Provide the (X, Y) coordinate of the cell's center where the given text is located.  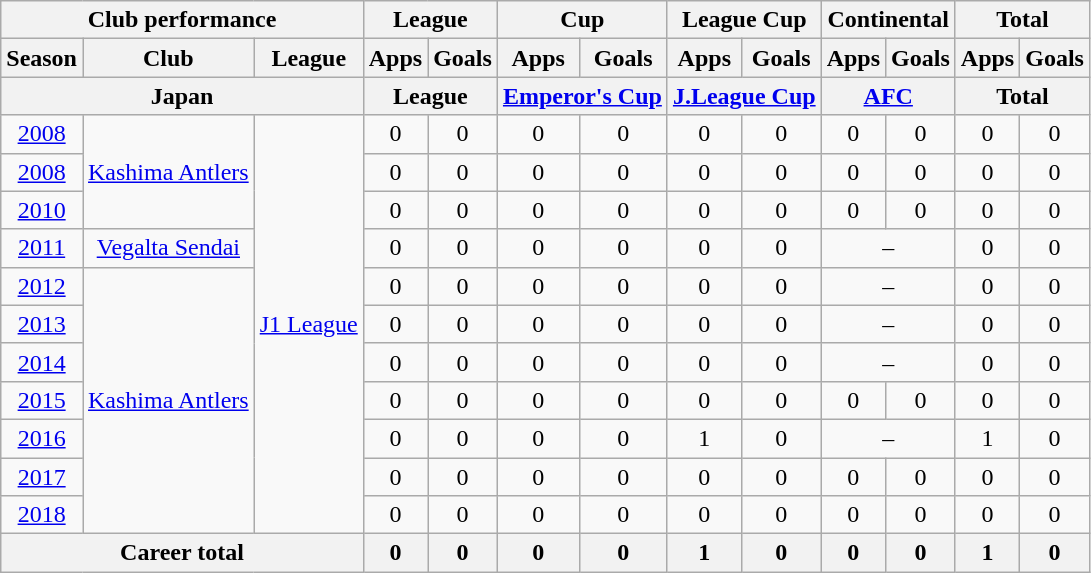
Vegalta Sendai (168, 248)
Club performance (182, 20)
2014 (42, 362)
2018 (42, 515)
Club (168, 58)
AFC (888, 96)
Cup (582, 20)
Continental (888, 20)
2015 (42, 400)
2011 (42, 248)
League Cup (744, 20)
2012 (42, 286)
2013 (42, 324)
Japan (182, 96)
2010 (42, 210)
2017 (42, 477)
Emperor's Cup (582, 96)
2016 (42, 438)
Season (42, 58)
J1 League (308, 324)
Career total (182, 553)
J.League Cup (744, 96)
